Identify which cell holds the provided text, then report its (X, Y) central coordinate. 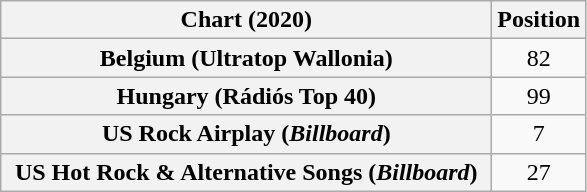
Chart (2020) (246, 20)
US Rock Airplay (Billboard) (246, 134)
82 (539, 58)
27 (539, 172)
7 (539, 134)
US Hot Rock & Alternative Songs (Billboard) (246, 172)
Hungary (Rádiós Top 40) (246, 96)
Belgium (Ultratop Wallonia) (246, 58)
Position (539, 20)
99 (539, 96)
